Determine the [x, y] coordinate at the center of the cell enclosing the given text.  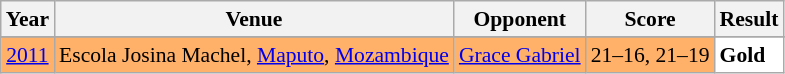
Result [750, 19]
2011 [28, 55]
Gold [750, 55]
Score [650, 19]
Grace Gabriel [520, 55]
21–16, 21–19 [650, 55]
Year [28, 19]
Escola Josina Machel, Maputo, Mozambique [254, 55]
Opponent [520, 19]
Venue [254, 19]
